Locate the cell with the specified text and output its (X, Y) center coordinate. 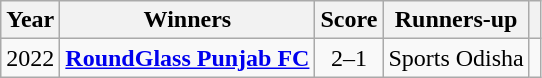
Score (349, 20)
Year (30, 20)
Sports Odisha (456, 58)
Runners-up (456, 20)
RoundGlass Punjab FC (188, 58)
Winners (188, 20)
2–1 (349, 58)
2022 (30, 58)
